Determine the (X, Y) coordinate at the center of the cell enclosing the given text.  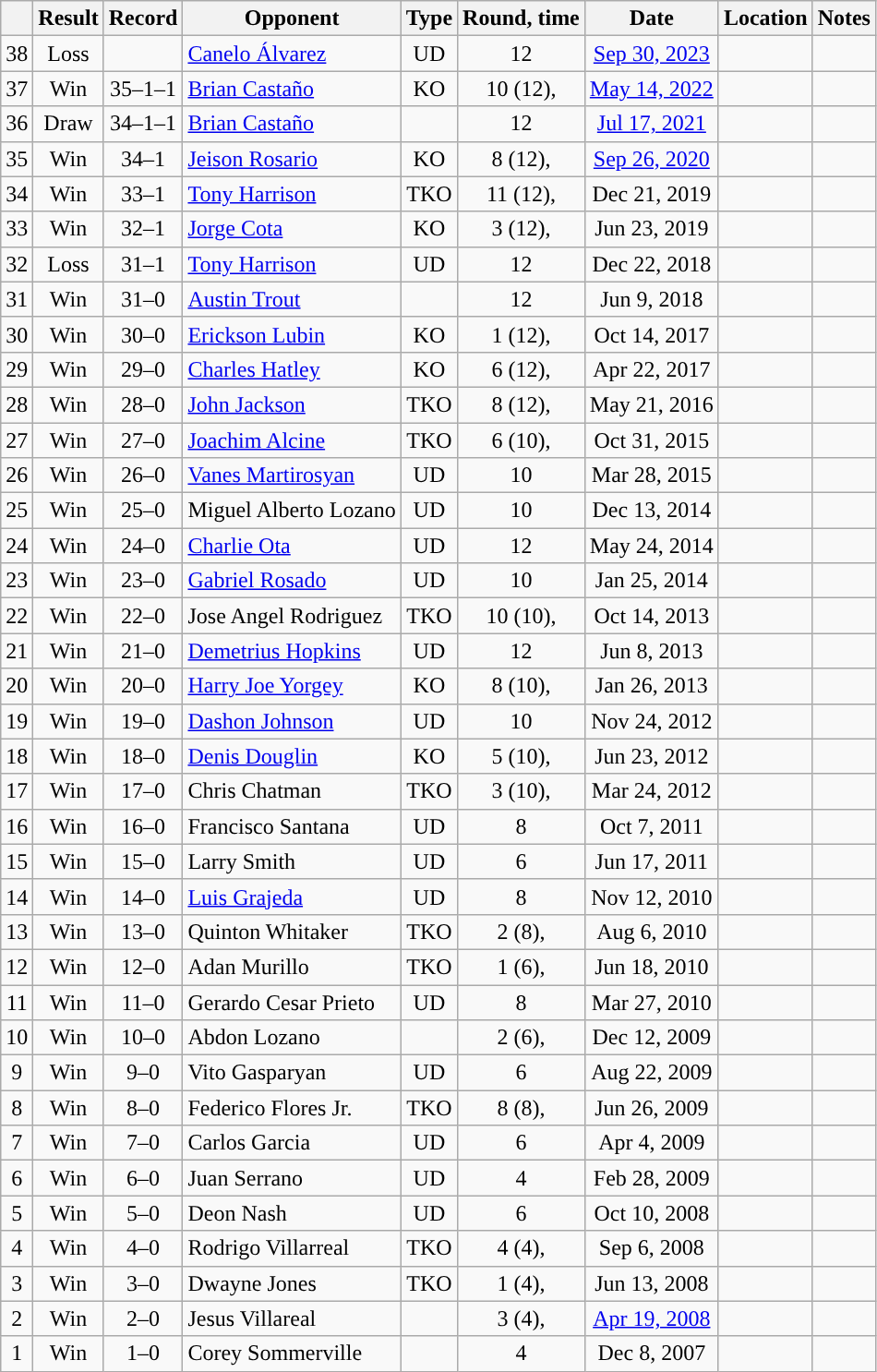
8 (10), (522, 686)
5 (17, 1213)
Miguel Alberto Lozano (292, 511)
27–0 (143, 440)
7 (17, 1143)
1–0 (143, 1354)
May 24, 2014 (652, 546)
35–1–1 (143, 89)
Charlie Ota (292, 546)
9 (17, 1073)
25–0 (143, 511)
Jul 17, 2021 (652, 124)
2–0 (143, 1318)
5 (10), (522, 756)
Apr 4, 2009 (652, 1143)
6 (12), (522, 369)
16–0 (143, 826)
21–0 (143, 651)
23 (17, 581)
24 (17, 546)
2 (6), (522, 1038)
15–0 (143, 861)
3–0 (143, 1283)
3 (10), (522, 791)
23–0 (143, 581)
2 (17, 1318)
30–0 (143, 334)
14–0 (143, 897)
Jose Angel Rodriguez (292, 616)
Oct 10, 2008 (652, 1213)
Sep 26, 2020 (652, 159)
6 (10), (522, 440)
Dec 21, 2019 (652, 194)
Date (652, 18)
Harry Joe Yorgey (292, 686)
Dashon Johnson (292, 721)
28 (17, 404)
Dec 22, 2018 (652, 264)
Dwayne Jones (292, 1283)
1 (4), (522, 1283)
Austin Trout (292, 299)
Location (765, 18)
Denis Douglin (292, 756)
Opponent (292, 18)
3 (12), (522, 229)
1 (6), (522, 967)
19–0 (143, 721)
10–0 (143, 1038)
32–1 (143, 229)
Francisco Santana (292, 826)
Record (143, 18)
Vito Gasparyan (292, 1073)
21 (17, 651)
29 (17, 369)
11–0 (143, 1002)
8 (8), (522, 1108)
Mar 27, 2010 (652, 1002)
16 (17, 826)
14 (17, 897)
Round, time (522, 18)
24–0 (143, 546)
Corey Sommerville (292, 1354)
11 (17, 1002)
Feb 28, 2009 (652, 1178)
Luis Grajeda (292, 897)
May 21, 2016 (652, 404)
Oct 14, 2017 (652, 334)
27 (17, 440)
18 (17, 756)
34 (17, 194)
22–0 (143, 616)
13 (17, 932)
31 (17, 299)
Mar 24, 2012 (652, 791)
2 (8), (522, 932)
Result (68, 18)
4 (4), (522, 1248)
18–0 (143, 756)
Vanes Martirosyan (292, 475)
35 (17, 159)
Jorge Cota (292, 229)
Dec 13, 2014 (652, 511)
Canelo Álvarez (292, 54)
33 (17, 229)
Aug 22, 2009 (652, 1073)
31–1 (143, 264)
Abdon Lozano (292, 1038)
Chris Chatman (292, 791)
15 (17, 861)
Jun 26, 2009 (652, 1108)
8–0 (143, 1108)
Sep 6, 2008 (652, 1248)
Gabriel Rosado (292, 581)
May 14, 2022 (652, 89)
7–0 (143, 1143)
38 (17, 54)
John Jackson (292, 404)
Jeison Rosario (292, 159)
Rodrigo Villarreal (292, 1248)
Jun 23, 2012 (652, 756)
26 (17, 475)
Gerardo Cesar Prieto (292, 1002)
Notes (844, 18)
Jun 13, 2008 (652, 1283)
32 (17, 264)
22 (17, 616)
20 (17, 686)
4–0 (143, 1248)
34–1–1 (143, 124)
Jesus Villareal (292, 1318)
Erickson Lubin (292, 334)
5–0 (143, 1213)
Jun 8, 2013 (652, 651)
Jan 26, 2013 (652, 686)
Apr 19, 2008 (652, 1318)
Type (428, 18)
Joachim Alcine (292, 440)
11 (12), (522, 194)
3 (17, 1283)
31–0 (143, 299)
Jan 25, 2014 (652, 581)
33–1 (143, 194)
Oct 31, 2015 (652, 440)
Nov 24, 2012 (652, 721)
Sep 30, 2023 (652, 54)
Federico Flores Jr. (292, 1108)
Dec 8, 2007 (652, 1354)
17–0 (143, 791)
Adan Murillo (292, 967)
Carlos Garcia (292, 1143)
Jun 9, 2018 (652, 299)
19 (17, 721)
Charles Hatley (292, 369)
37 (17, 89)
Jun 18, 2010 (652, 967)
25 (17, 511)
12–0 (143, 967)
17 (17, 791)
20–0 (143, 686)
Dec 12, 2009 (652, 1038)
30 (17, 334)
Oct 14, 2013 (652, 616)
Demetrius Hopkins (292, 651)
Oct 7, 2011 (652, 826)
1 (12), (522, 334)
Jun 23, 2019 (652, 229)
10 (10), (522, 616)
29–0 (143, 369)
6–0 (143, 1178)
34–1 (143, 159)
10 (12), (522, 89)
Apr 22, 2017 (652, 369)
28–0 (143, 404)
13–0 (143, 932)
9–0 (143, 1073)
Jun 17, 2011 (652, 861)
36 (17, 124)
1 (17, 1354)
Draw (68, 124)
Quinton Whitaker (292, 932)
Mar 28, 2015 (652, 475)
3 (4), (522, 1318)
Deon Nash (292, 1213)
Juan Serrano (292, 1178)
Nov 12, 2010 (652, 897)
Aug 6, 2010 (652, 932)
26–0 (143, 475)
Larry Smith (292, 861)
